Pinpoint the cell where the given text exists, returning its [x, y] midpoint coordinate. 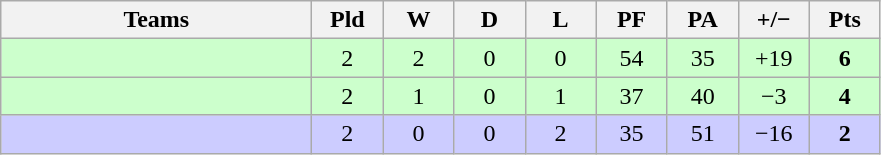
D [490, 20]
−3 [774, 96]
Pts [844, 20]
Pld [348, 20]
6 [844, 58]
+/− [774, 20]
37 [632, 96]
4 [844, 96]
Teams [156, 20]
−16 [774, 134]
PA [702, 20]
W [418, 20]
L [560, 20]
+19 [774, 58]
PF [632, 20]
40 [702, 96]
51 [702, 134]
54 [632, 58]
